Search for the cell housing the specified text and yield its (X, Y) center coordinate. 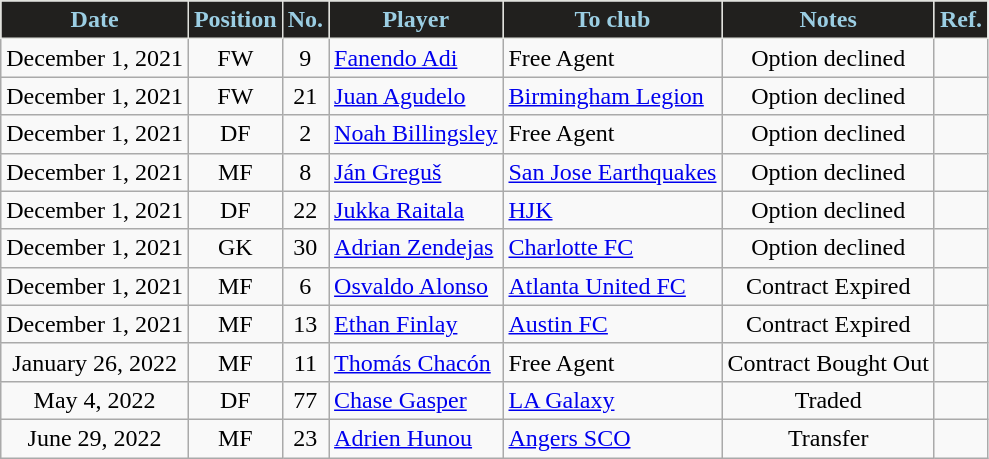
June 29, 2022 (95, 438)
Osvaldo Alonso (416, 286)
13 (305, 324)
LA Galaxy (612, 400)
Noah Billingsley (416, 134)
Jukka Raitala (416, 210)
San Jose Earthquakes (612, 172)
22 (305, 210)
Player (416, 20)
Fanendo Adi (416, 58)
11 (305, 362)
Adrian Zendejas (416, 248)
To club (612, 20)
Traded (828, 400)
Angers SCO (612, 438)
Adrien Hunou (416, 438)
HJK (612, 210)
8 (305, 172)
No. (305, 20)
Austin FC (612, 324)
Juan Agudelo (416, 96)
23 (305, 438)
Atlanta United FC (612, 286)
Ref. (960, 20)
Charlotte FC (612, 248)
Contract Bought Out (828, 362)
Thomás Chacón (416, 362)
2 (305, 134)
21 (305, 96)
May 4, 2022 (95, 400)
Birmingham Legion (612, 96)
6 (305, 286)
Ethan Finlay (416, 324)
January 26, 2022 (95, 362)
Notes (828, 20)
Ján Greguš (416, 172)
30 (305, 248)
GK (235, 248)
9 (305, 58)
Transfer (828, 438)
77 (305, 400)
Position (235, 20)
Date (95, 20)
Chase Gasper (416, 400)
